Determine the (x, y) coordinate at the center of the cell enclosing the given text.  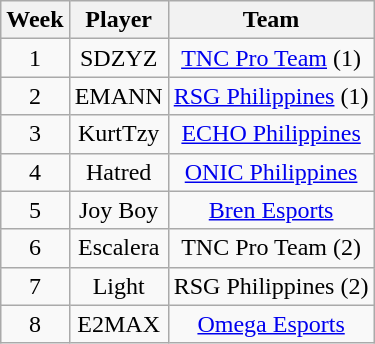
4 (35, 172)
2 (35, 96)
RSG Philippines (2) (271, 286)
E2MAX (118, 324)
Joy Boy (118, 210)
EMANN (118, 96)
TNC Pro Team (1) (271, 58)
Week (35, 20)
RSG Philippines (1) (271, 96)
8 (35, 324)
Team (271, 20)
Hatred (118, 172)
Omega Esports (271, 324)
ONIC Philippines (271, 172)
5 (35, 210)
1 (35, 58)
Bren Esports (271, 210)
SDZYZ (118, 58)
ECHO Philippines (271, 134)
Player (118, 20)
7 (35, 286)
Light (118, 286)
Escalera (118, 248)
KurtTzy (118, 134)
6 (35, 248)
3 (35, 134)
TNC Pro Team (2) (271, 248)
